Return the [x, y] coordinate for the center point of the cell that contains the specified text.  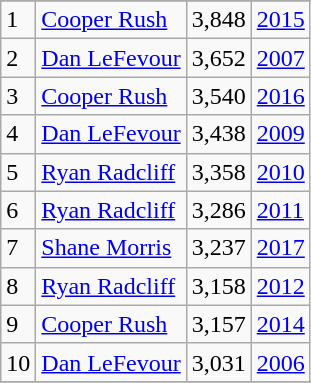
6 [18, 210]
3,286 [218, 210]
3,031 [218, 362]
2006 [280, 362]
3,358 [218, 172]
2017 [280, 248]
Shane Morris [111, 248]
3,848 [218, 20]
2016 [280, 96]
2009 [280, 134]
1 [18, 20]
4 [18, 134]
9 [18, 324]
2007 [280, 58]
2014 [280, 324]
3,540 [218, 96]
3 [18, 96]
2012 [280, 286]
10 [18, 362]
2011 [280, 210]
3,237 [218, 248]
5 [18, 172]
2 [18, 58]
3,157 [218, 324]
3,158 [218, 286]
3,438 [218, 134]
3,652 [218, 58]
2015 [280, 20]
8 [18, 286]
2010 [280, 172]
7 [18, 248]
